Determine the [X, Y] coordinate at the center of the cell enclosing the given text.  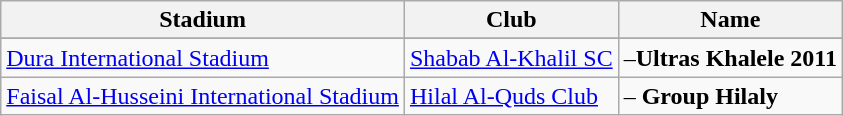
– Group Hilaly [730, 96]
Faisal Al-Husseini International Stadium [203, 96]
Shabab Al-Khalil SC [511, 58]
Hilal Al-Quds Club [511, 96]
Stadium [203, 20]
–Ultras Khalele 2011 [730, 58]
Name [730, 20]
Club [511, 20]
Dura International Stadium [203, 58]
